For the text-containing cell, return its midpoint in [x, y] coordinate format. 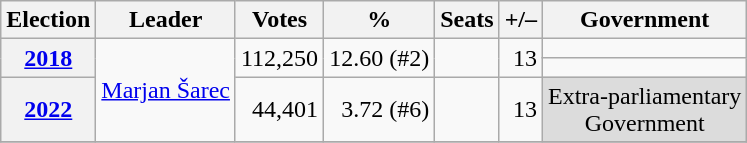
44,401 [279, 110]
Leader [166, 20]
2018 [48, 58]
+/– [520, 20]
2022 [48, 110]
% [380, 20]
3.72 (#6) [380, 110]
112,250 [279, 58]
Votes [279, 20]
12.60 (#2) [380, 58]
Election [48, 20]
Marjan Šarec [166, 90]
Extra-parliamentaryGovernment [645, 110]
Seats [467, 20]
Government [645, 20]
